Pinpoint the cell where the given text exists, returning its (X, Y) midpoint coordinate. 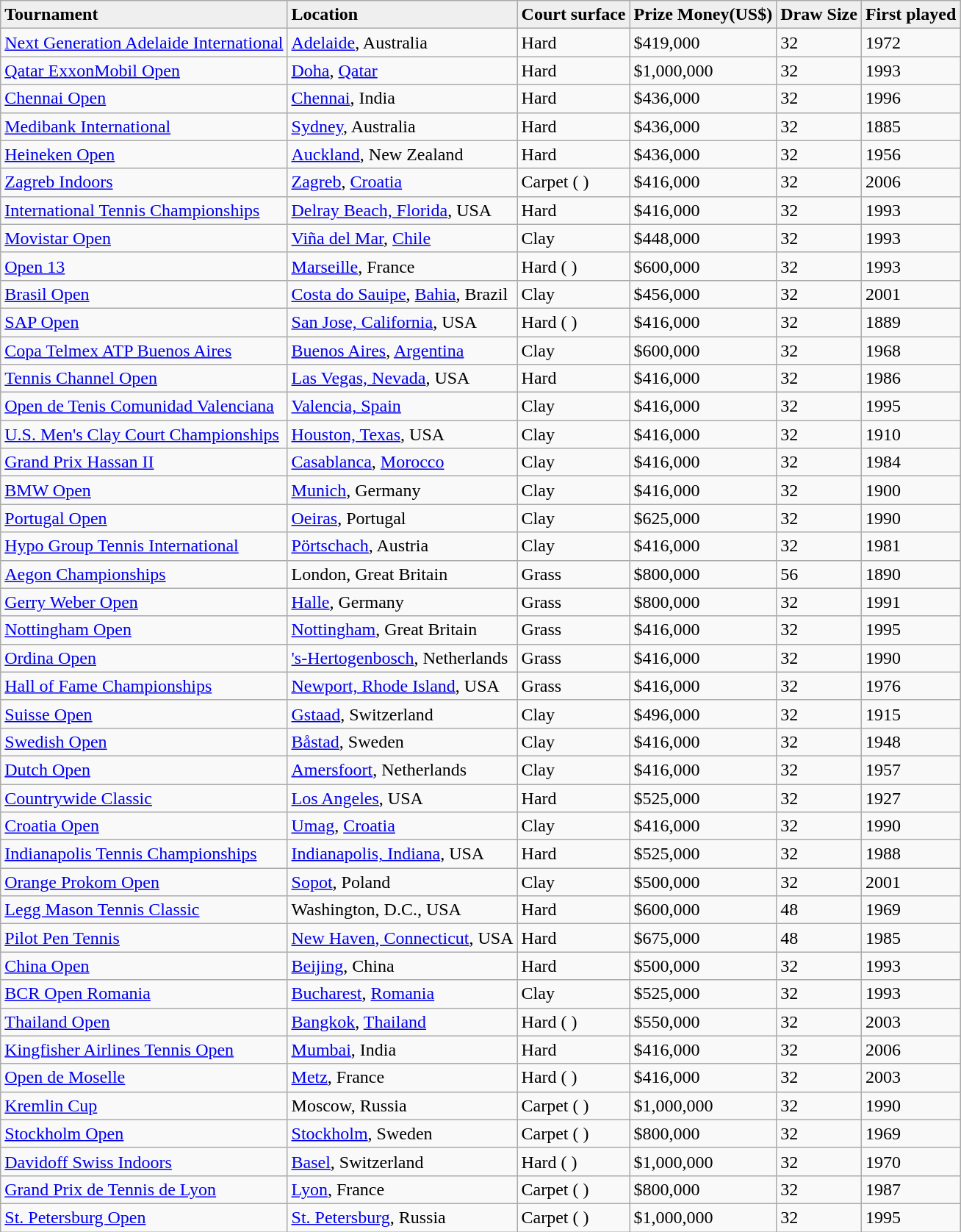
$625,000 (703, 518)
1956 (910, 154)
1890 (910, 574)
London, Great Britain (403, 574)
Suisse Open (144, 714)
Heineken Open (144, 154)
1986 (910, 379)
St. Petersburg Open (144, 1217)
$419,000 (703, 43)
San Jose, California, USA (403, 322)
Moscow, Russia (403, 1106)
Next Generation Adelaide International (144, 43)
Stockholm Open (144, 1133)
Ordina Open (144, 658)
1957 (910, 770)
Draw Size (819, 15)
Auckland, New Zealand (403, 154)
Aegon Championships (144, 574)
's-Hertogenbosch, Netherlands (403, 658)
Båstad, Sweden (403, 742)
1970 (910, 1161)
Buenos Aires, Argentina (403, 351)
Brasil Open (144, 294)
First played (910, 15)
1988 (910, 854)
BCR Open Romania (144, 994)
Pilot Pen Tennis (144, 938)
Indianapolis Tennis Championships (144, 854)
Thailand Open (144, 1022)
1948 (910, 742)
1927 (910, 798)
Los Angeles, USA (403, 798)
Open de Tenis Comunidad Valenciana (144, 407)
Prize Money(US$) (703, 15)
Beijing, China (403, 966)
Tournament (144, 15)
Casablanca, Morocco (403, 462)
Location (403, 15)
1984 (910, 462)
1987 (910, 1189)
BMW Open (144, 490)
Munich, Germany (403, 490)
Hypo Group Tennis International (144, 546)
Marseille, France (403, 266)
Metz, France (403, 1078)
Mumbai, India (403, 1050)
Newport, Rhode Island, USA (403, 686)
1900 (910, 490)
Kingfisher Airlines Tennis Open (144, 1050)
Doha, Qatar (403, 71)
Washington, D.C., USA (403, 910)
Gstaad, Switzerland (403, 714)
$550,000 (703, 1022)
1985 (910, 938)
St. Petersburg, Russia (403, 1217)
Amersfoort, Netherlands (403, 770)
Delray Beach, Florida, USA (403, 210)
Copa Telmex ATP Buenos Aires (144, 351)
1889 (910, 322)
Hall of Fame Championships (144, 686)
Adelaide, Australia (403, 43)
Indianapolis, Indiana, USA (403, 854)
Bangkok, Thailand (403, 1022)
Qatar ExxonMobil Open (144, 71)
Chennai, India (403, 99)
Court surface (573, 15)
1968 (910, 351)
Halle, Germany (403, 602)
Umag, Croatia (403, 826)
Grand Prix Hassan II (144, 462)
New Haven, Connecticut, USA (403, 938)
Nottingham Open (144, 630)
Tennis Channel Open (144, 379)
Open 13 (144, 266)
Portugal Open (144, 518)
International Tennis Championships (144, 210)
Sopot, Poland (403, 882)
56 (819, 574)
Movistar Open (144, 238)
Grand Prix de Tennis de Lyon (144, 1189)
1885 (910, 126)
Medibank International (144, 126)
Davidoff Swiss Indoors (144, 1161)
SAP Open (144, 322)
Viña del Mar, Chile (403, 238)
Costa do Sauipe, Bahia, Brazil (403, 294)
Swedish Open (144, 742)
Stockholm, Sweden (403, 1133)
1981 (910, 546)
Houston, Texas, USA (403, 434)
Open de Moselle (144, 1078)
$456,000 (703, 294)
Lyon, France (403, 1189)
Sydney, Australia (403, 126)
Kremlin Cup (144, 1106)
Oeiras, Portugal (403, 518)
Valencia, Spain (403, 407)
1976 (910, 686)
Orange Prokom Open (144, 882)
Pörtschach, Austria (403, 546)
Croatia Open (144, 826)
Dutch Open (144, 770)
1915 (910, 714)
Gerry Weber Open (144, 602)
U.S. Men's Clay Court Championships (144, 434)
$448,000 (703, 238)
Basel, Switzerland (403, 1161)
Countrywide Classic (144, 798)
1910 (910, 434)
1991 (910, 602)
Las Vegas, Nevada, USA (403, 379)
Nottingham, Great Britain (403, 630)
Chennai Open (144, 99)
Bucharest, Romania (403, 994)
1972 (910, 43)
$675,000 (703, 938)
China Open (144, 966)
Zagreb, Croatia (403, 182)
Zagreb Indoors (144, 182)
Legg Mason Tennis Classic (144, 910)
$496,000 (703, 714)
1996 (910, 99)
